From the cell containing the given text, extract its center point as [x, y] coordinate. 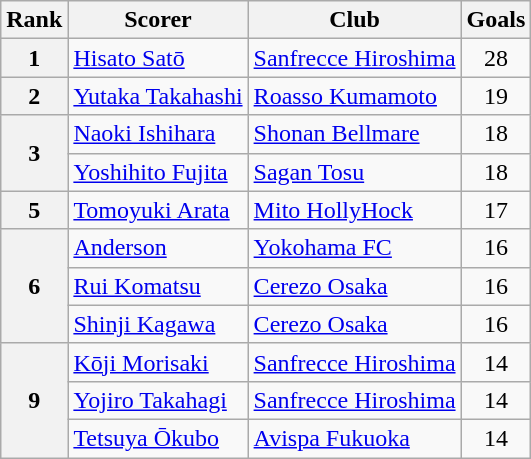
3 [34, 153]
2 [34, 96]
Tetsuya Ōkubo [158, 438]
Kōji Morisaki [158, 362]
Yokohama FC [354, 248]
Sagan Tosu [354, 172]
17 [496, 210]
1 [34, 58]
28 [496, 58]
Rui Komatsu [158, 286]
9 [34, 400]
Naoki Ishihara [158, 134]
Hisato Satō [158, 58]
Yoshihito Fujita [158, 172]
Mito HollyHock [354, 210]
Yojiro Takahagi [158, 400]
5 [34, 210]
Tomoyuki Arata [158, 210]
Avispa Fukuoka [354, 438]
Shonan Bellmare [354, 134]
19 [496, 96]
Yutaka Takahashi [158, 96]
Shinji Kagawa [158, 324]
Rank [34, 20]
Goals [496, 20]
Anderson [158, 248]
Roasso Kumamoto [354, 96]
6 [34, 286]
Scorer [158, 20]
Club [354, 20]
